Detect which cell encompasses the target text, then output its [x, y] center coordinate. 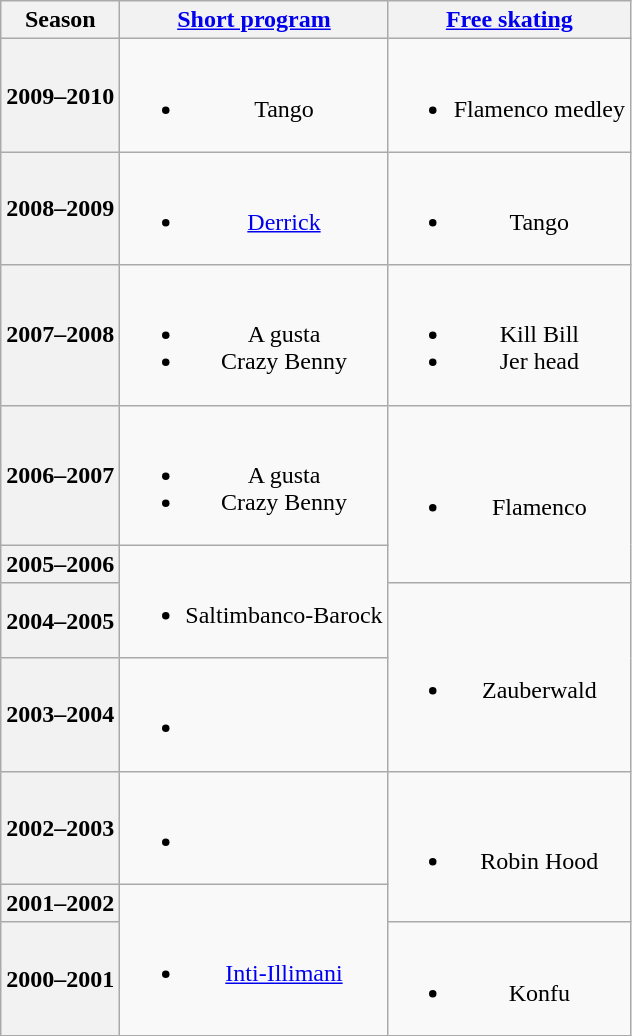
Flamenco [509, 494]
2001–2002 [60, 903]
Inti-Illimani [254, 960]
Kill BillJer head [509, 335]
Zauberwald [509, 677]
2002–2003 [60, 828]
Konfu [509, 978]
Short program [254, 20]
Derrick [254, 208]
2007–2008 [60, 335]
Saltimbanco-Barock [254, 602]
2006–2007 [60, 475]
Free skating [509, 20]
2009–2010 [60, 96]
Season [60, 20]
Robin Hood [509, 846]
2005–2006 [60, 564]
2008–2009 [60, 208]
2003–2004 [60, 714]
2004–2005 [60, 620]
Flamenco medley [509, 96]
2000–2001 [60, 978]
